Determine the (X, Y) coordinate at the center of the cell enclosing the given text.  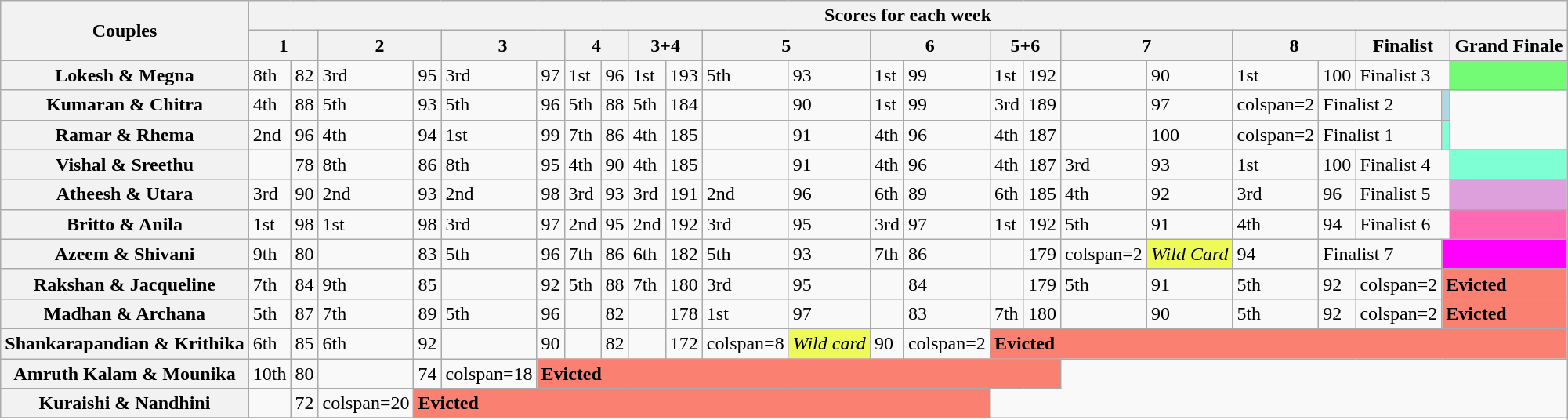
3+4 (665, 45)
2 (379, 45)
87 (304, 313)
Couples (125, 31)
Finalist 3 (1403, 75)
Finalist 6 (1403, 224)
191 (683, 194)
Finalist 5 (1403, 194)
172 (683, 343)
3 (503, 45)
4 (596, 45)
182 (683, 254)
Kumaran & Chitra (125, 105)
Vishal & Sreethu (125, 165)
6 (929, 45)
189 (1042, 105)
Rakshan & Jacqueline (125, 284)
Atheesh & Utara (125, 194)
Shankarapandian & Krithika (125, 343)
Ramar & Rhema (125, 135)
Wild Card (1190, 254)
Lokesh & Megna (125, 75)
colspan=8 (745, 343)
74 (428, 374)
8 (1295, 45)
colspan=18 (489, 374)
Kuraishi & Nandhini (125, 404)
7 (1146, 45)
Azeem & Shivani (125, 254)
Finalist 2 (1381, 105)
Finalist 7 (1381, 254)
Amruth Kalam & Mounika (125, 374)
78 (304, 165)
184 (683, 105)
Scores for each week (907, 16)
178 (683, 313)
Grand Finale (1509, 45)
5 (786, 45)
Finalist 1 (1381, 135)
Britto & Anila (125, 224)
72 (304, 404)
Wild card (829, 343)
Madhan & Archana (125, 313)
193 (683, 75)
Finalist (1403, 45)
1 (284, 45)
colspan=20 (366, 404)
Finalist 4 (1403, 165)
5+6 (1025, 45)
10th (270, 374)
